Locate the cell with the specified text and output its (X, Y) center coordinate. 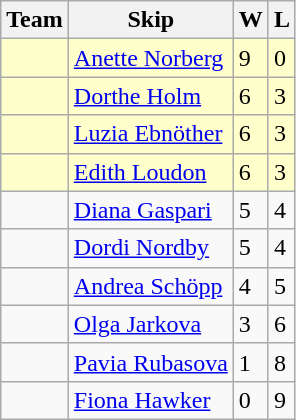
Luzia Ebnöther (150, 134)
Olga Jarkova (150, 324)
Team (35, 20)
Diana Gaspari (150, 210)
Edith Loudon (150, 172)
Fiona Hawker (150, 400)
Andrea Schöpp (150, 286)
Pavia Rubasova (150, 362)
Dorthe Holm (150, 96)
W (250, 20)
L (282, 20)
Anette Norberg (150, 58)
Skip (150, 20)
8 (282, 362)
1 (250, 362)
Dordi Nordby (150, 248)
